Scan for the cell matching the given text and deliver its (X, Y) coordinate at center. 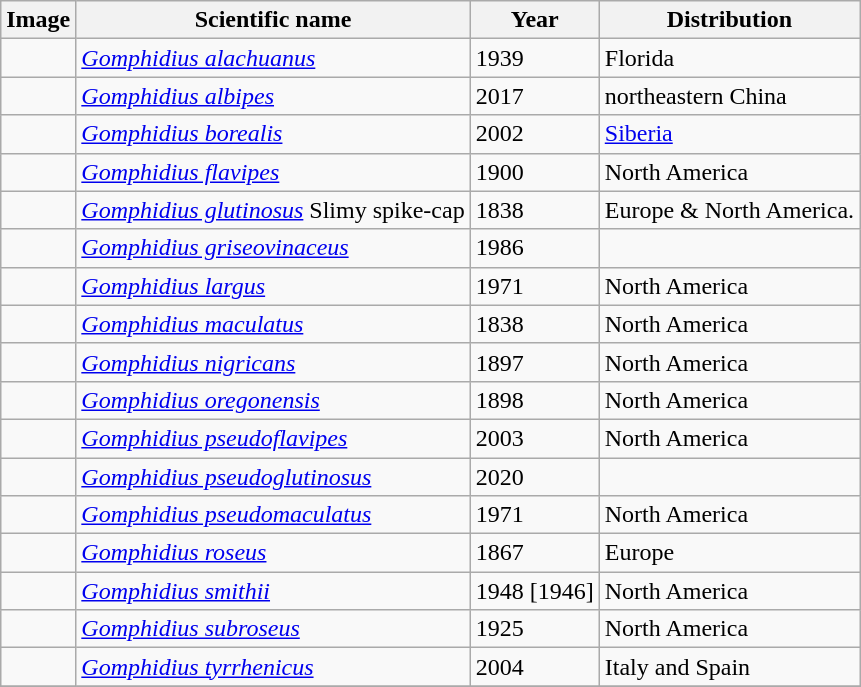
1897 (534, 362)
Scientific name (273, 20)
Gomphidius pseudomaculatus (273, 515)
2020 (534, 477)
Gomphidius pseudoflavipes (273, 438)
2003 (534, 438)
1948 [1946] (534, 591)
1986 (534, 248)
2002 (534, 134)
Gomphidius tyrrhenicus (273, 667)
Florida (729, 58)
Europe & North America. (729, 210)
Gomphidius smithii (273, 591)
1925 (534, 629)
Siberia (729, 134)
Gomphidius largus (273, 286)
Gomphidius griseovinaceus (273, 248)
1900 (534, 172)
Gomphidius roseus (273, 553)
northeastern China (729, 96)
1867 (534, 553)
1898 (534, 400)
Image (38, 20)
Italy and Spain (729, 667)
1939 (534, 58)
Gomphidius glutinosus Slimy spike-cap (273, 210)
Year (534, 20)
Gomphidius nigricans (273, 362)
Gomphidius alachuanus (273, 58)
Gomphidius oregonensis (273, 400)
Gomphidius maculatus (273, 324)
Europe (729, 553)
Gomphidius pseudoglutinosus (273, 477)
Gomphidius flavipes (273, 172)
2004 (534, 667)
2017 (534, 96)
Gomphidius albipes (273, 96)
Gomphidius subroseus (273, 629)
Distribution (729, 20)
Gomphidius borealis (273, 134)
